Output the (x, y) coordinate of the center of the cell containing the given text.  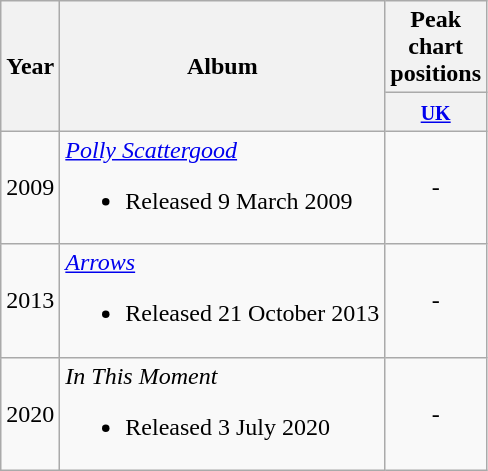
2013 (30, 300)
2020 (30, 414)
Album (222, 66)
In This MomentReleased 3 July 2020 (222, 414)
Year (30, 66)
Polly ScattergoodReleased 9 March 2009 (222, 188)
UK (436, 112)
ArrowsReleased 21 October 2013 (222, 300)
2009 (30, 188)
Peak chart positions (436, 47)
